Detect which cell encompasses the target text, then output its (x, y) center coordinate. 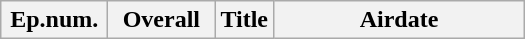
Ep.num. (54, 20)
Title (244, 20)
Airdate (398, 20)
Overall (162, 20)
